Capture the cell that displays the provided text and extract its (X, Y) central coordinate. 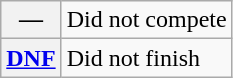
Did not compete (146, 20)
DNF (31, 58)
— (31, 20)
Did not finish (146, 58)
